Detect which cell encompasses the target text, then output its [x, y] center coordinate. 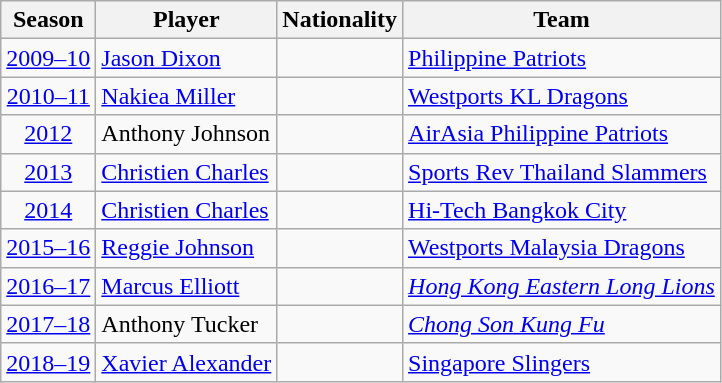
Westports Malaysia Dragons [562, 248]
Anthony Tucker [186, 324]
Marcus Elliott [186, 286]
Chong Son Kung Fu [562, 324]
Xavier Alexander [186, 362]
Westports KL Dragons [562, 96]
Sports Rev Thailand Slammers [562, 172]
Jason Dixon [186, 58]
Hi-Tech Bangkok City [562, 210]
2012 [48, 134]
Singapore Slingers [562, 362]
2017–18 [48, 324]
2018–19 [48, 362]
Player [186, 20]
Season [48, 20]
Anthony Johnson [186, 134]
2016–17 [48, 286]
Nationality [340, 20]
AirAsia Philippine Patriots [562, 134]
Philippine Patriots [562, 58]
2013 [48, 172]
2014 [48, 210]
Nakiea Miller [186, 96]
2009–10 [48, 58]
2015–16 [48, 248]
2010–11 [48, 96]
Reggie Johnson [186, 248]
Hong Kong Eastern Long Lions [562, 286]
Team [562, 20]
